Extract the [X, Y] coordinate from the center of the cell holding the provided text.  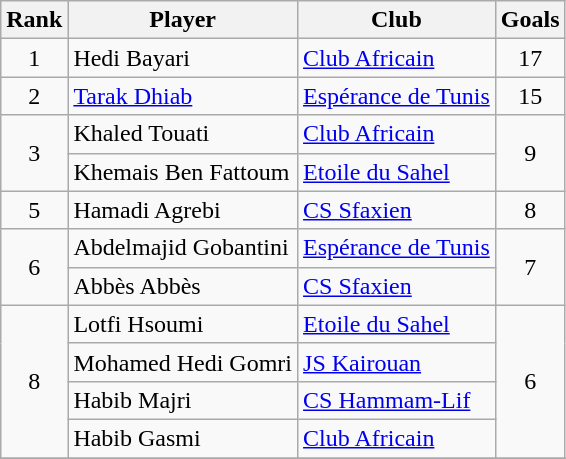
Club [397, 20]
2 [34, 96]
3 [34, 153]
15 [530, 96]
Goals [530, 20]
CS Hammam-Lif [397, 400]
5 [34, 210]
Tarak Dhiab [183, 96]
Mohamed Hedi Gomri [183, 362]
17 [530, 58]
Khemais Ben Fattoum [183, 172]
Hedi Bayari [183, 58]
Habib Gasmi [183, 438]
Hamadi Agrebi [183, 210]
JS Kairouan [397, 362]
Rank [34, 20]
Habib Majri [183, 400]
7 [530, 267]
Lotfi Hsoumi [183, 324]
Abdelmajid Gobantini [183, 248]
Player [183, 20]
1 [34, 58]
Abbès Abbès [183, 286]
Khaled Touati [183, 134]
9 [530, 153]
